Locate the cell with the specified text and output its [X, Y] center coordinate. 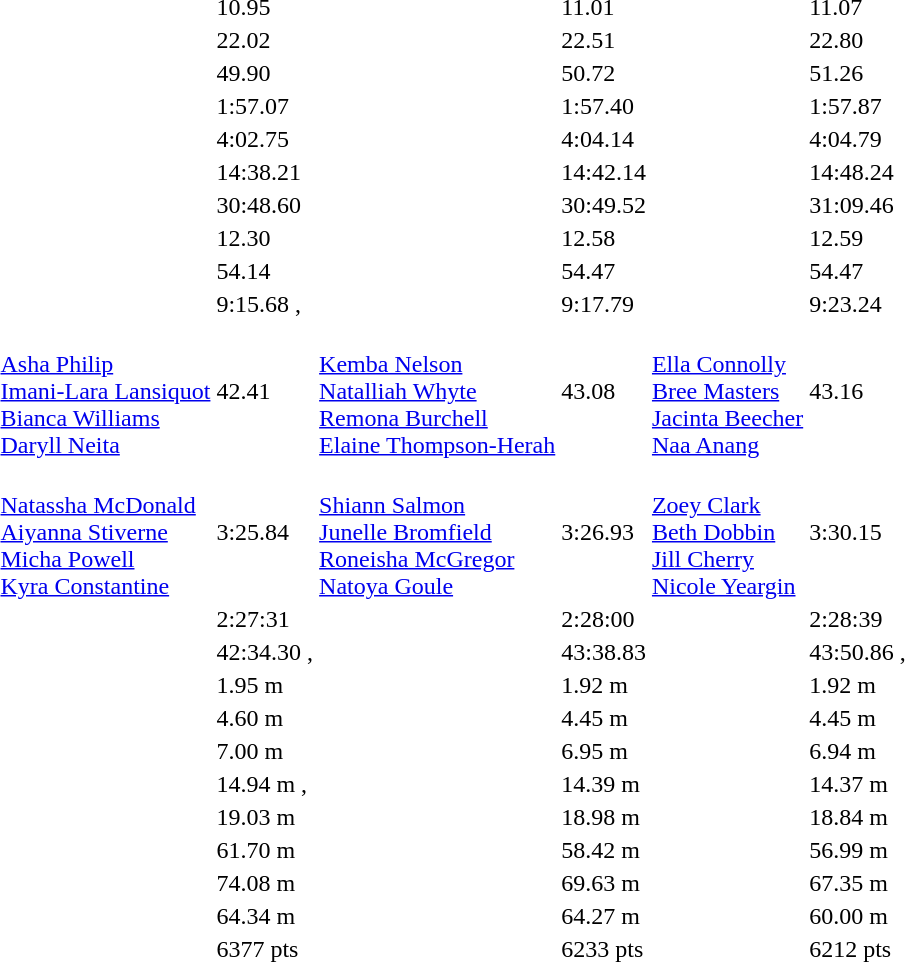
43:38.83 [604, 652]
1:57.07 [265, 106]
42.41 [265, 391]
50.72 [604, 73]
19.03 m [265, 817]
64.27 m [604, 916]
58.42 m [604, 850]
12.30 [265, 238]
4.60 m [265, 718]
Kemba NelsonNatalliah WhyteRemona BurchellElaine Thompson-Herah [438, 391]
43.08 [604, 391]
64.34 m [265, 916]
1.92 m [604, 685]
7.00 m [265, 751]
6.95 m [604, 751]
22.02 [265, 40]
4:02.75 [265, 139]
74.08 m [265, 883]
1.95 m [265, 685]
54.47 [604, 271]
49.90 [265, 73]
14.39 m [604, 784]
Zoey ClarkBeth DobbinJill CherryNicole Yeargin [727, 532]
Ella ConnollyBree MastersJacinta BeecherNaa Anang [727, 391]
Shiann SalmonJunelle BromfieldRoneisha McGregorNatoya Goule [438, 532]
3:25.84 [265, 532]
12.58 [604, 238]
14:38.21 [265, 172]
3:26.93 [604, 532]
54.14 [265, 271]
14:42.14 [604, 172]
30:48.60 [265, 205]
42:34.30 , [265, 652]
2:27:31 [265, 619]
69.63 m [604, 883]
9:15.68 , [265, 304]
4:04.14 [604, 139]
9:17.79 [604, 304]
30:49.52 [604, 205]
1:57.40 [604, 106]
4.45 m [604, 718]
61.70 m [265, 850]
2:28:00 [604, 619]
22.51 [604, 40]
18.98 m [604, 817]
14.94 m , [265, 784]
